Locate the cell with the specified text and output its [X, Y] center coordinate. 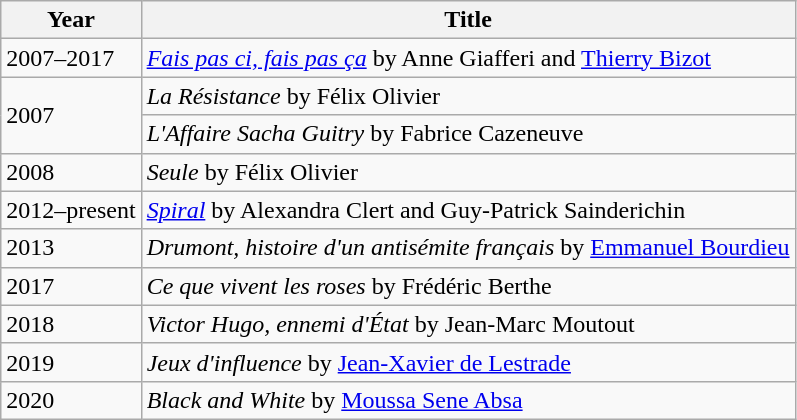
La Résistance by Félix Olivier [468, 96]
Year [71, 20]
2018 [71, 324]
Seule by Félix Olivier [468, 172]
Title [468, 20]
2007–2017 [71, 58]
2012–present [71, 210]
Spiral by Alexandra Clert and Guy-Patrick Sainderichin [468, 210]
2020 [71, 400]
2013 [71, 248]
2019 [71, 362]
2017 [71, 286]
Ce que vivent les roses by Frédéric Berthe [468, 286]
2008 [71, 172]
2007 [71, 115]
Drumont, histoire d'un antisémite français by Emmanuel Bourdieu [468, 248]
Fais pas ci, fais pas ça by Anne Giafferi and Thierry Bizot [468, 58]
Black and White by Moussa Sene Absa [468, 400]
Jeux d'influence by Jean-Xavier de Lestrade [468, 362]
L'Affaire Sacha Guitry by Fabrice Cazeneuve [468, 134]
Victor Hugo, ennemi d'État by Jean-Marc Moutout [468, 324]
